Locate the cell with the specified text and output its (x, y) center coordinate. 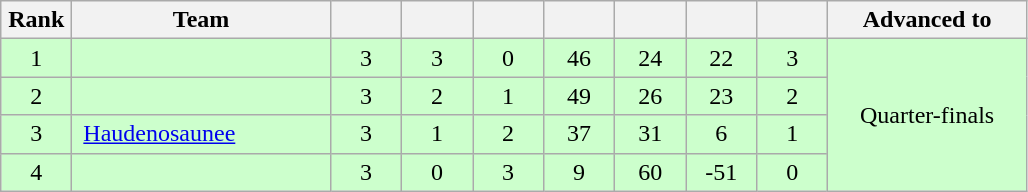
26 (650, 96)
60 (650, 172)
Quarter-finals (928, 115)
37 (580, 134)
Haudenosaunee (202, 134)
49 (580, 96)
31 (650, 134)
22 (722, 58)
-51 (722, 172)
Team (202, 20)
46 (580, 58)
4 (36, 172)
Rank (36, 20)
24 (650, 58)
9 (580, 172)
23 (722, 96)
6 (722, 134)
Advanced to (928, 20)
